Extract the (X, Y) coordinate from the center of the cell holding the provided text.  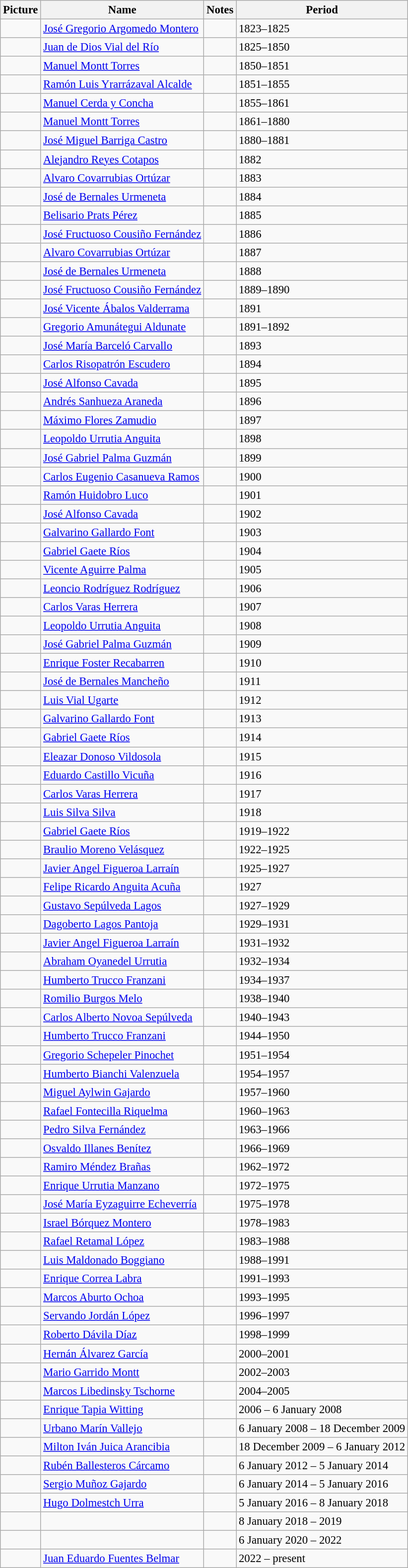
1915 (322, 756)
Braulio Moreno Velásquez (122, 850)
Servando Jordán López (122, 1316)
1991–1993 (322, 1279)
1909 (322, 644)
1996–1997 (322, 1316)
Carlos Eugenio Casanueva Ramos (122, 477)
1913 (322, 719)
Roberto Dávila Díaz (122, 1335)
Ramón Huidobro Luco (122, 495)
José Gregorio Argomedo Montero (122, 29)
1960–1963 (322, 1111)
1906 (322, 588)
Gregorio Schepeler Pinochet (122, 1055)
1993–1995 (322, 1297)
1889–1890 (322, 290)
1891 (322, 308)
Rafael Fontecilla Riquelma (122, 1111)
1902 (322, 514)
José María Barceló Carvallo (122, 346)
1988–1991 (322, 1260)
Milton Iván Juica Arancibia (122, 1447)
1932–1934 (322, 961)
6 January 2008 – 18 December 2009 (322, 1428)
Urbano Marín Vallejo (122, 1428)
1934–1937 (322, 980)
Leoncio Rodríguez Rodríguez (122, 588)
1898 (322, 439)
1978–1983 (322, 1223)
1903 (322, 533)
1884 (322, 197)
1940–1943 (322, 1018)
Felipe Ricardo Anguita Acuña (122, 887)
1886 (322, 234)
Enrique Foster Recabarren (122, 663)
1912 (322, 700)
Carlos Alberto Novoa Sepúlveda (122, 1018)
1972–1975 (322, 1185)
Luis Maldonado Boggiano (122, 1260)
1855–1861 (322, 103)
1922–1925 (322, 850)
2002–2003 (322, 1372)
1895 (322, 383)
1911 (322, 682)
Romilio Burgos Melo (122, 999)
6 January 2020 – 2022 (322, 1540)
1888 (322, 271)
1894 (322, 364)
Enrique Correa Labra (122, 1279)
1931–1932 (322, 943)
1944–1950 (322, 1036)
2022 – present (322, 1559)
1962–1972 (322, 1167)
2006 – 6 January 2008 (322, 1409)
1966–1969 (322, 1148)
Osvaldo Illanes Benítez (122, 1148)
5 January 2016 – 8 January 2018 (322, 1502)
Juan Eduardo Fuentes Belmar (122, 1559)
Dagoberto Lagos Pantoja (122, 924)
1914 (322, 738)
Sergio Muñoz Gajardo (122, 1484)
Rafael Retamal López (122, 1241)
1907 (322, 607)
1951–1954 (322, 1055)
1916 (322, 775)
Luis Vial Ugarte (122, 700)
José Vicente Ábalos Valderrama (122, 308)
Marcos Libedinsky Tschorne (122, 1391)
1851–1855 (322, 84)
1954–1957 (322, 1074)
Juan de Dios Vial del Río (122, 47)
Alejandro Reyes Cotapos (122, 159)
Enrique Tapia Witting (122, 1409)
Carlos Risopatrón Escudero (122, 364)
1963–1966 (322, 1130)
Notes (220, 10)
Ramón Luis Yrarrázaval Alcalde (122, 84)
Eduardo Castillo Vicuña (122, 775)
1925–1927 (322, 868)
Pedro Silva Fernández (122, 1130)
1927–1929 (322, 905)
Humberto Bianchi Valenzuela (122, 1074)
6 January 2012 – 5 January 2014 (322, 1465)
1900 (322, 477)
1918 (322, 812)
Name (122, 10)
Abraham Oyanedel Urrutia (122, 961)
Picture (21, 10)
8 January 2018 – 2019 (322, 1521)
1901 (322, 495)
1957–1960 (322, 1092)
1897 (322, 420)
1896 (322, 402)
2004–2005 (322, 1391)
1882 (322, 159)
1975–1978 (322, 1204)
1825–1850 (322, 47)
1861–1880 (322, 122)
Gregorio Amunátegui Aldunate (122, 327)
1983–1988 (322, 1241)
18 December 2009 – 6 January 2012 (322, 1447)
Hugo Dolmestch Urra (122, 1502)
Marcos Aburto Ochoa (122, 1297)
Rubén Ballesteros Cárcamo (122, 1465)
Enrique Urrutia Manzano (122, 1185)
1904 (322, 551)
1880–1881 (322, 140)
Ramiro Méndez Brañas (122, 1167)
1893 (322, 346)
Luis Silva Silva (122, 812)
Andrés Sanhueza Araneda (122, 402)
1887 (322, 253)
1917 (322, 794)
Belisario Prats Pérez (122, 215)
Israel Bórquez Montero (122, 1223)
1905 (322, 570)
1899 (322, 458)
José María Eyzaguirre Echeverría (122, 1204)
1908 (322, 626)
1885 (322, 215)
1927 (322, 887)
1823–1825 (322, 29)
1929–1931 (322, 924)
1850–1851 (322, 66)
6 January 2014 – 5 January 2016 (322, 1484)
1883 (322, 178)
1998–1999 (322, 1335)
Máximo Flores Zamudio (122, 420)
2000–2001 (322, 1354)
1919–1922 (322, 831)
Manuel Cerda y Concha (122, 103)
1910 (322, 663)
Eleazar Donoso Vildosola (122, 756)
1891–1892 (322, 327)
Mario Garrido Montt (122, 1372)
José Miguel Barriga Castro (122, 140)
Miguel Aylwin Gajardo (122, 1092)
Vicente Aguirre Palma (122, 570)
Period (322, 10)
José de Bernales Mancheño (122, 682)
Hernán Álvarez García (122, 1354)
Gustavo Sepúlveda Lagos (122, 905)
1938–1940 (322, 999)
